Output the [X, Y] coordinate of the center of the cell containing the given text.  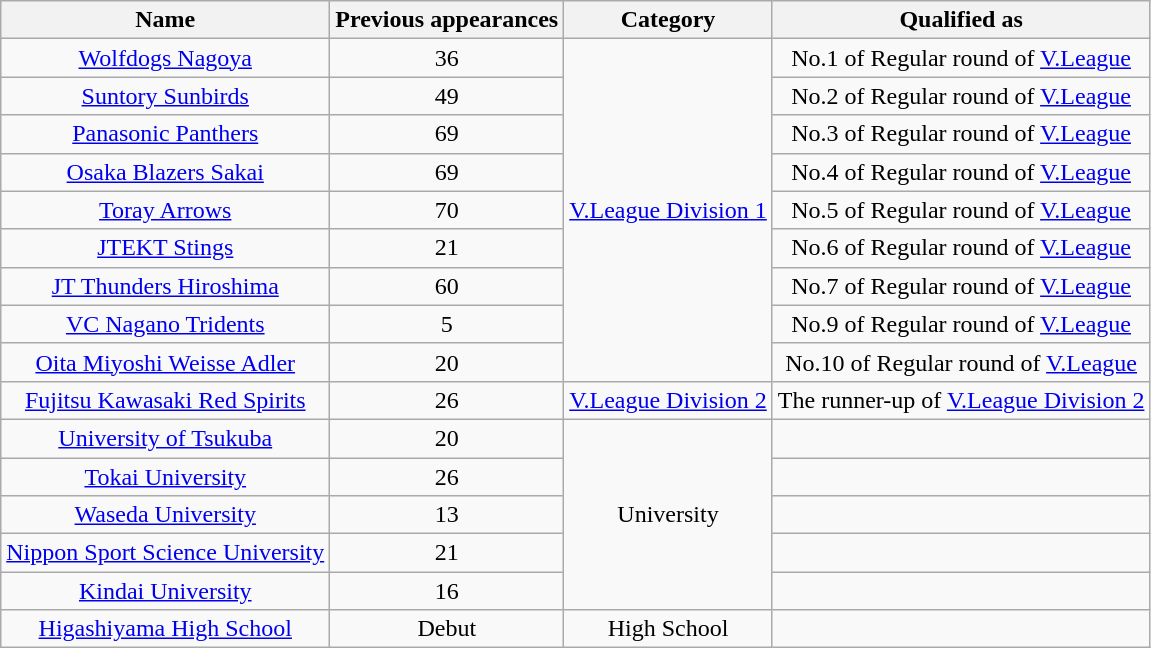
No.5 of Regular round of V.League [961, 210]
Tokai University [166, 477]
Debut [447, 629]
No.2 of Regular round of V.League [961, 96]
60 [447, 286]
Waseda University [166, 515]
V.League Division 2 [668, 400]
36 [447, 58]
Wolfdogs Nagoya [166, 58]
Suntory Sunbirds [166, 96]
49 [447, 96]
Kindai University [166, 591]
No.3 of Regular round of V.League [961, 134]
No.4 of Regular round of V.League [961, 172]
The runner-up of V.League Division 2 [961, 400]
13 [447, 515]
Previous appearances [447, 20]
V.League Division 1 [668, 210]
Qualified as [961, 20]
Name [166, 20]
JTEKT Stings [166, 248]
JT Thunders Hiroshima [166, 286]
University [668, 514]
Oita Miyoshi Weisse Adler [166, 362]
No.6 of Regular round of V.League [961, 248]
No.10 of Regular round of V.League [961, 362]
5 [447, 324]
Nippon Sport Science University [166, 553]
Toray Arrows [166, 210]
16 [447, 591]
VC Nagano Tridents [166, 324]
Panasonic Panthers [166, 134]
No.1 of Regular round of V.League [961, 58]
No.9 of Regular round of V.League [961, 324]
Osaka Blazers Sakai [166, 172]
70 [447, 210]
Category [668, 20]
University of Tsukuba [166, 438]
No.7 of Regular round of V.League [961, 286]
Fujitsu Kawasaki Red Spirits [166, 400]
Higashiyama High School [166, 629]
High School [668, 629]
